Locate the cell with the specified text and output its [x, y] center coordinate. 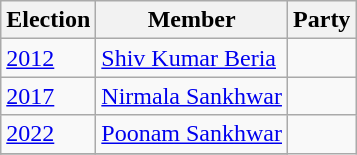
Nirmala Sankhwar [192, 96]
Election [48, 20]
Member [192, 20]
Party [322, 20]
2022 [48, 134]
2012 [48, 58]
Shiv Kumar Beria [192, 58]
2017 [48, 96]
Poonam Sankhwar [192, 134]
